Locate the cell with the specified text and output its [x, y] center coordinate. 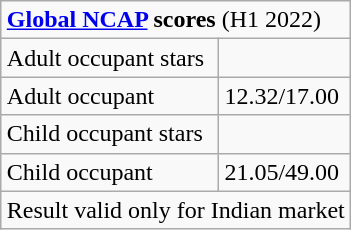
Global NCAP scores (H1 2022) [176, 20]
Adult occupant [110, 96]
21.05/49.00 [284, 172]
Child occupant [110, 172]
Result valid only for Indian market [176, 210]
Adult occupant stars [110, 58]
12.32/17.00 [284, 96]
Child occupant stars [110, 134]
